Find where the given text appears and provide that cell's center as (X, Y) coordinate. 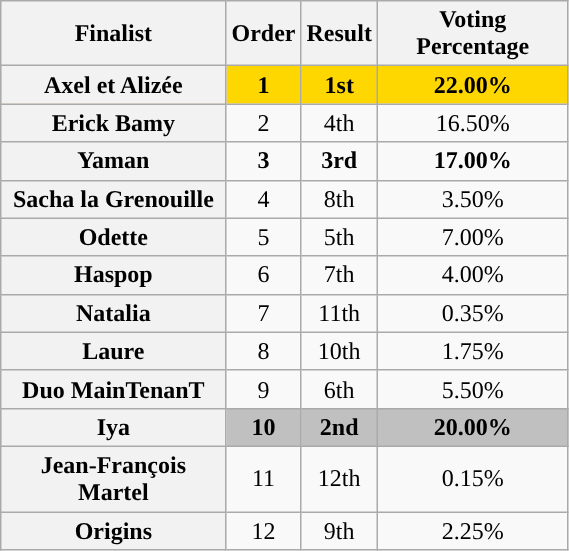
3 (264, 161)
5.50% (472, 389)
22.00% (472, 85)
6th (339, 389)
Result (339, 34)
7 (264, 313)
2 (264, 123)
6 (264, 275)
Voting Percentage (472, 34)
9 (264, 389)
2.25% (472, 531)
3rd (339, 161)
8 (264, 351)
11 (264, 478)
8th (339, 199)
Natalia (114, 313)
Jean-François Martel (114, 478)
Laure (114, 351)
4th (339, 123)
9th (339, 531)
10 (264, 427)
7.00% (472, 237)
Order (264, 34)
Axel et Alizée (114, 85)
5th (339, 237)
Iya (114, 427)
12 (264, 531)
Sacha la Grenouille (114, 199)
10th (339, 351)
16.50% (472, 123)
Haspop (114, 275)
1 (264, 85)
17.00% (472, 161)
4 (264, 199)
11th (339, 313)
Origins (114, 531)
0.35% (472, 313)
2nd (339, 427)
Odette (114, 237)
Duo MainTenanT (114, 389)
3.50% (472, 199)
20.00% (472, 427)
12th (339, 478)
1.75% (472, 351)
1st (339, 85)
Finalist (114, 34)
7th (339, 275)
5 (264, 237)
Yaman (114, 161)
0.15% (472, 478)
Erick Bamy (114, 123)
4.00% (472, 275)
